Search for the cell housing the specified text and yield its (x, y) center coordinate. 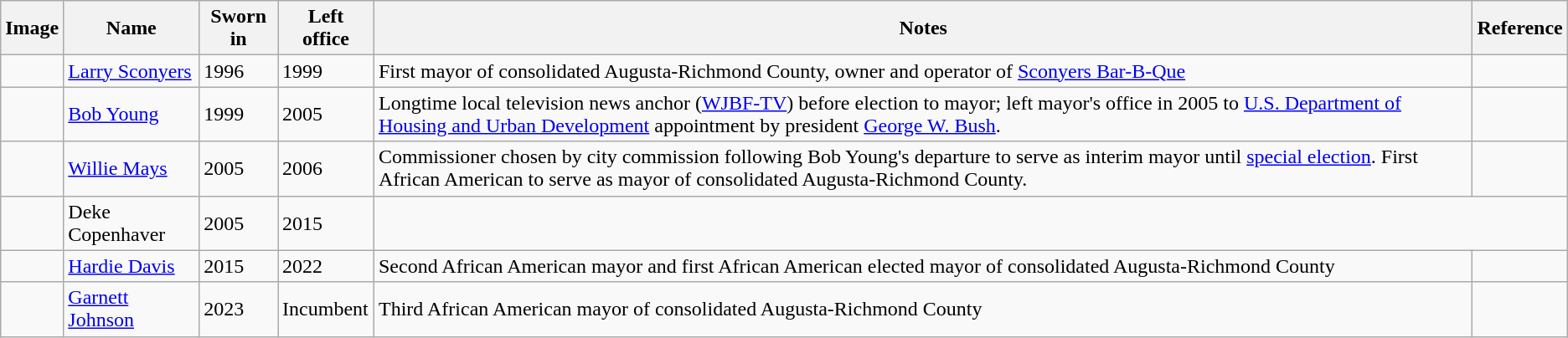
2006 (327, 169)
Notes (923, 28)
Third African American mayor of consolidated Augusta-Richmond County (923, 310)
First mayor of consolidated Augusta-Richmond County, owner and operator of Sconyers Bar-B-Que (923, 71)
2022 (327, 266)
1996 (239, 71)
Larry Sconyers (132, 71)
Garnett Johnson (132, 310)
Incumbent (327, 310)
Hardie Davis (132, 266)
Second African American mayor and first African American elected mayor of consolidated Augusta-Richmond County (923, 266)
Image (32, 28)
2023 (239, 310)
Name (132, 28)
Sworn in (239, 28)
Left office (327, 28)
Reference (1519, 28)
Willie Mays (132, 169)
Bob Young (132, 114)
Deke Copenhaver (132, 223)
